Pinpoint the cell where the given text exists, returning its [X, Y] midpoint coordinate. 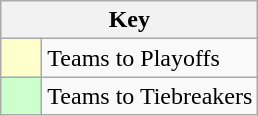
Teams to Tiebreakers [150, 96]
Teams to Playoffs [150, 58]
Key [130, 20]
